Find where the given text appears and provide that cell's center as [x, y] coordinate. 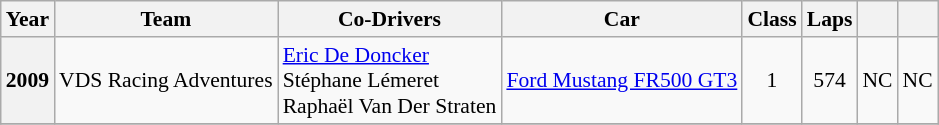
Ford Mustang FR500 GT3 [622, 80]
Team [166, 19]
Eric De Doncker Stéphane Lémeret Raphaël Van Der Straten [390, 80]
Car [622, 19]
VDS Racing Adventures [166, 80]
Laps [830, 19]
1 [772, 80]
Co-Drivers [390, 19]
2009 [28, 80]
Class [772, 19]
Year [28, 19]
574 [830, 80]
